Search for the cell housing the specified text and yield its [X, Y] center coordinate. 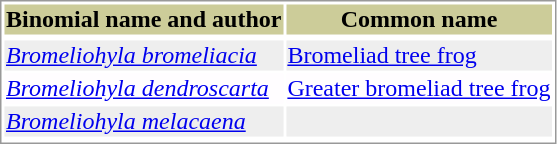
Common name [419, 19]
Bromeliad tree frog [419, 55]
Binomial name and author [143, 19]
Bromeliohyla bromeliacia [143, 55]
Bromeliohyla dendroscarta [143, 89]
Greater bromeliad tree frog [419, 89]
Bromeliohyla melacaena [143, 121]
